Locate the cell with the specified text and output its [X, Y] center coordinate. 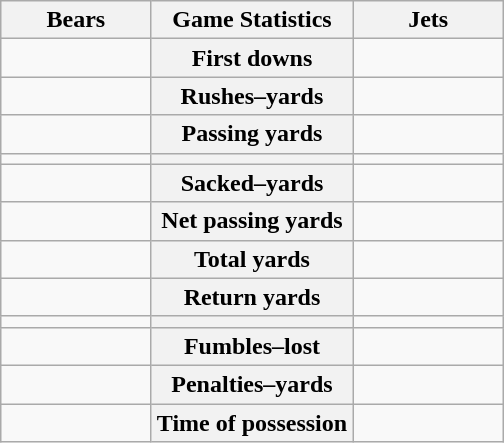
First downs [252, 58]
Sacked–yards [252, 183]
Fumbles–lost [252, 346]
Passing yards [252, 134]
Net passing yards [252, 221]
Return yards [252, 297]
Game Statistics [252, 20]
Rushes–yards [252, 96]
Total yards [252, 259]
Jets [428, 20]
Penalties–yards [252, 384]
Time of possession [252, 423]
Bears [76, 20]
